Locate the cell with the specified text and output its (X, Y) center coordinate. 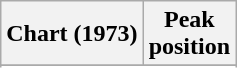
Peakposition (189, 34)
Chart (1973) (72, 34)
